Find where the given text appears and provide that cell's center as [X, Y] coordinate. 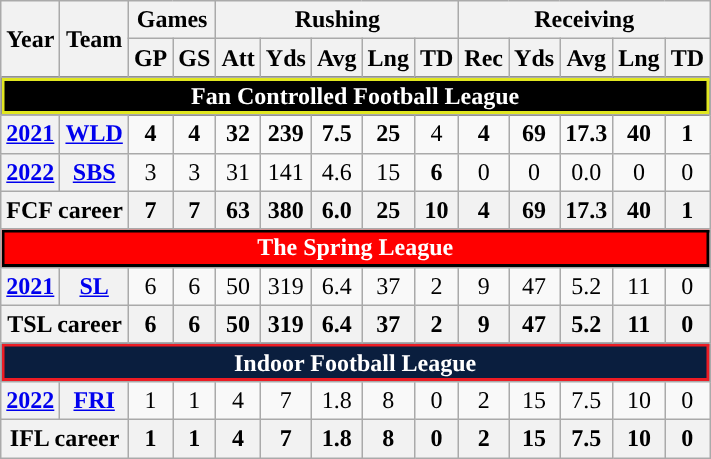
SBS [94, 172]
Team [94, 39]
32 [238, 134]
TSL career [65, 324]
SL [94, 286]
FRI [94, 400]
6.0 [336, 210]
Receiving [584, 20]
239 [286, 134]
WLD [94, 134]
FCF career [65, 210]
The Spring League [356, 248]
IFL career [65, 438]
Att [238, 58]
GP [150, 58]
GS [194, 58]
4.6 [336, 172]
Rec [484, 58]
141 [286, 172]
Rushing [338, 20]
Indoor Football League [356, 362]
Year [30, 39]
0.0 [586, 172]
Fan Controlled Football League [356, 96]
380 [286, 210]
63 [238, 210]
31 [238, 172]
Games [172, 20]
